From the cell containing the given text, extract its center point as (X, Y) coordinate. 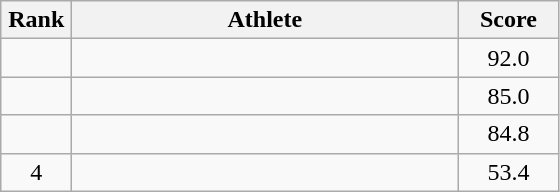
85.0 (508, 96)
Rank (36, 20)
Score (508, 20)
53.4 (508, 172)
92.0 (508, 58)
Athlete (265, 20)
84.8 (508, 134)
4 (36, 172)
